Return [x, y] of the center of cell containing provided text 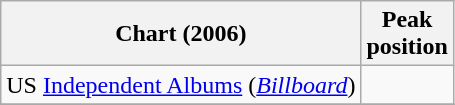
US Independent Albums (Billboard) [181, 85]
Peakposition [407, 34]
Chart (2006) [181, 34]
